Scan for the cell matching the given text and deliver its [x, y] coordinate at center. 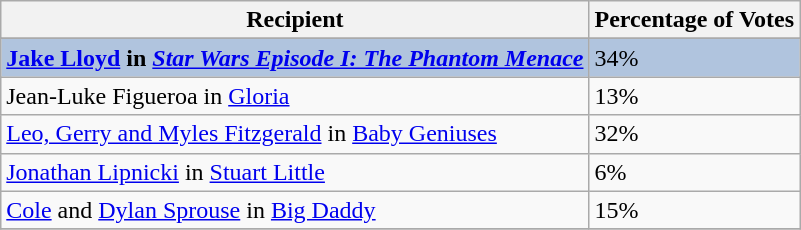
Percentage of Votes [694, 20]
Leo, Gerry and Myles Fitzgerald in Baby Geniuses [295, 134]
Jake Lloyd in Star Wars Episode I: The Phantom Menace [295, 58]
Recipient [295, 20]
15% [694, 210]
Jonathan Lipnicki in Stuart Little [295, 172]
Jean-Luke Figueroa in Gloria [295, 96]
34% [694, 58]
Cole and Dylan Sprouse in Big Daddy [295, 210]
6% [694, 172]
32% [694, 134]
13% [694, 96]
